Determine the (X, Y) coordinate at the center of the cell enclosing the given text.  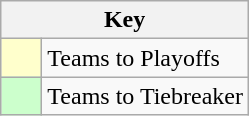
Teams to Tiebreaker (146, 96)
Key (125, 20)
Teams to Playoffs (146, 58)
